Locate the cell with the specified text and output its [X, Y] center coordinate. 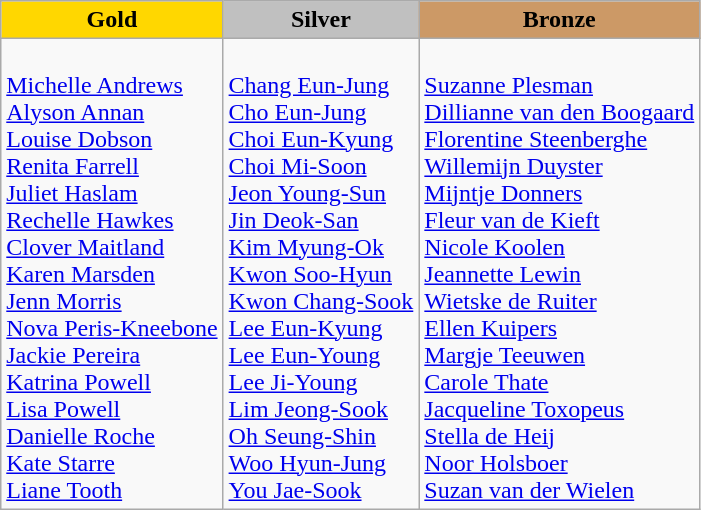
Gold [112, 20]
Bronze [560, 20]
Silver [321, 20]
